Capture the cell that displays the provided text and extract its (X, Y) central coordinate. 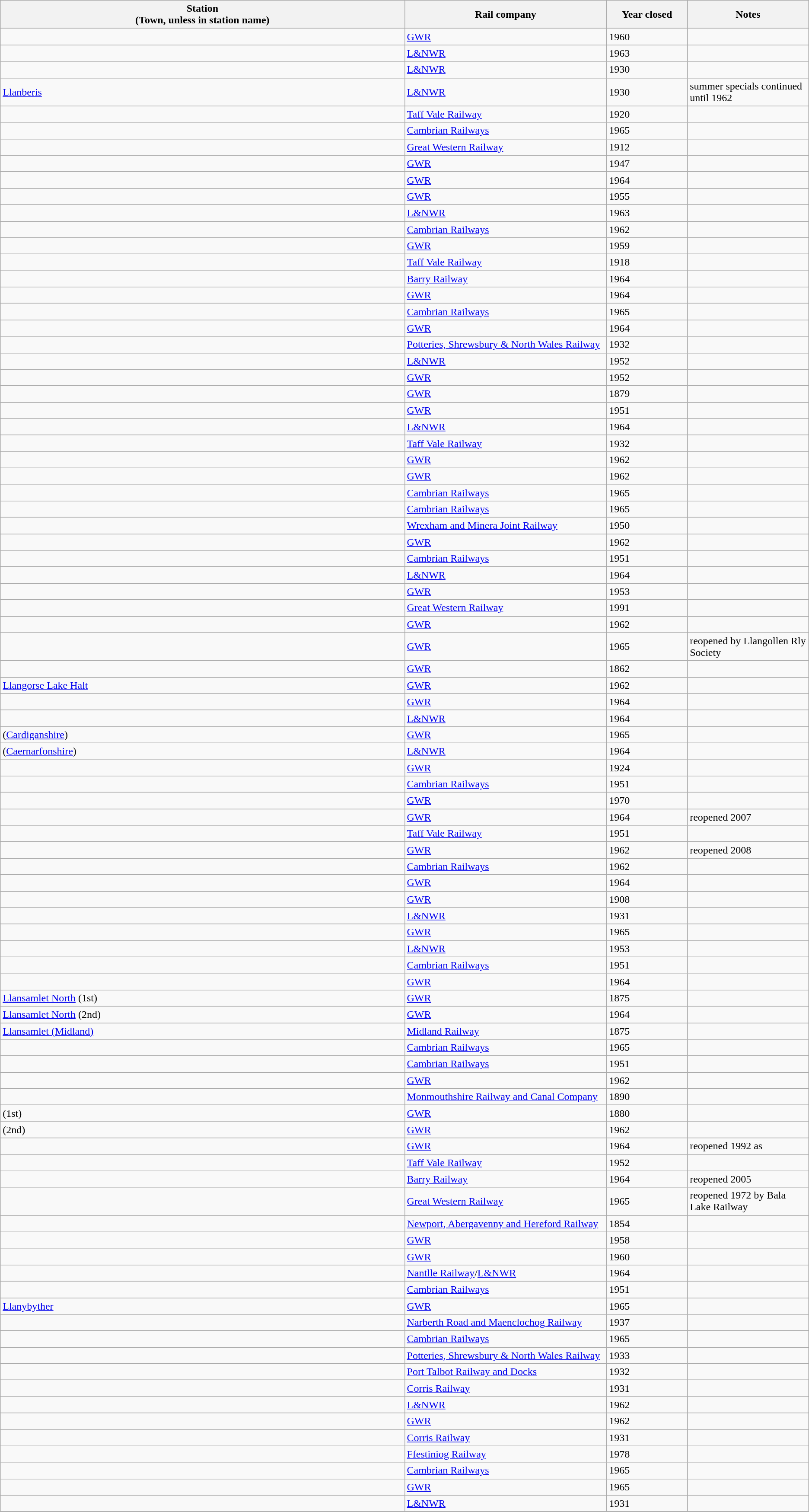
(Cardiganshire) (202, 735)
Nantlle Railway/L&NWR (506, 1273)
1862 (647, 669)
Rail company (506, 15)
reopened 2008 (748, 850)
Ffestiniog Railway (506, 1454)
1970 (647, 801)
Year closed (647, 15)
Llansamlet (Midland) (202, 1031)
1958 (647, 1240)
1912 (647, 147)
Station(Town, unless in station name) (202, 15)
(2nd) (202, 1130)
reopened by Llangollen Rly Society (748, 647)
1947 (647, 163)
Port Talbot Railway and Docks (506, 1372)
1918 (647, 262)
(1st) (202, 1113)
reopened 1992 as (748, 1146)
1991 (647, 608)
1879 (647, 394)
Wrexham and Minera Joint Railway (506, 526)
1950 (647, 526)
reopened 1972 by Bala Lake Railway (748, 1201)
1924 (647, 767)
Llanybyther (202, 1306)
1908 (647, 899)
Midland Railway (506, 1031)
1920 (647, 114)
1854 (647, 1224)
Narberth Road and Maenclochog Railway (506, 1323)
Monmouthshire Railway and Canal Company (506, 1097)
Newport, Abergavenny and Hereford Railway (506, 1224)
reopened 2005 (748, 1179)
1933 (647, 1355)
summer specials continued until 1962 (748, 92)
Llansamlet North (2nd) (202, 1014)
1959 (647, 246)
Llangorse Lake Halt (202, 685)
1955 (647, 196)
reopened 2007 (748, 817)
Notes (748, 15)
Llansamlet North (1st) (202, 998)
1890 (647, 1097)
1978 (647, 1454)
1880 (647, 1113)
Llanberis (202, 92)
1937 (647, 1323)
(Caernarfonshire) (202, 751)
